Determine the (x, y) coordinate at the center of the cell enclosing the given text.  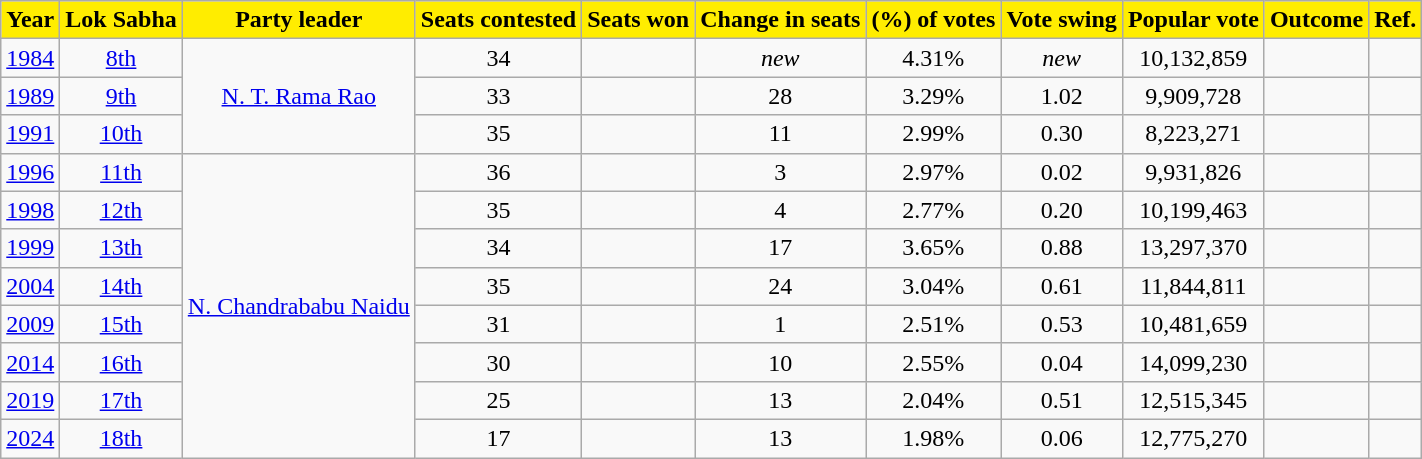
3.29% (934, 96)
0.02 (1062, 172)
0.06 (1062, 438)
25 (498, 400)
4 (780, 210)
0.88 (1062, 248)
11,844,811 (1193, 286)
2.97% (934, 172)
1998 (30, 210)
30 (498, 362)
0.04 (1062, 362)
10 (780, 362)
16th (121, 362)
8,223,271 (1193, 134)
1984 (30, 58)
2.55% (934, 362)
1989 (30, 96)
Seats contested (498, 20)
10,199,463 (1193, 210)
10,481,659 (1193, 324)
33 (498, 96)
Seats won (638, 20)
11th (121, 172)
Year (30, 20)
12,775,270 (1193, 438)
Party leader (298, 20)
(%) of votes (934, 20)
11 (780, 134)
Popular vote (1193, 20)
9th (121, 96)
3.04% (934, 286)
N. T. Rama Rao (298, 96)
2.77% (934, 210)
24 (780, 286)
9,931,826 (1193, 172)
8th (121, 58)
2.51% (934, 324)
9,909,728 (1193, 96)
2024 (30, 438)
17th (121, 400)
12th (121, 210)
12,515,345 (1193, 400)
14th (121, 286)
0.51 (1062, 400)
0.61 (1062, 286)
14,099,230 (1193, 362)
0.53 (1062, 324)
Lok Sabha (121, 20)
2019 (30, 400)
10th (121, 134)
3 (780, 172)
13th (121, 248)
28 (780, 96)
Vote swing (1062, 20)
1 (780, 324)
Ref. (1396, 20)
N. Chandrababu Naidu (298, 305)
1999 (30, 248)
Change in seats (780, 20)
2004 (30, 286)
15th (121, 324)
1996 (30, 172)
1991 (30, 134)
18th (121, 438)
2009 (30, 324)
4.31% (934, 58)
1.98% (934, 438)
36 (498, 172)
0.20 (1062, 210)
13,297,370 (1193, 248)
2.99% (934, 134)
Outcome (1316, 20)
0.30 (1062, 134)
3.65% (934, 248)
10,132,859 (1193, 58)
31 (498, 324)
1.02 (1062, 96)
2.04% (934, 400)
2014 (30, 362)
